Output the [x, y] coordinate of the center of the cell containing the given text.  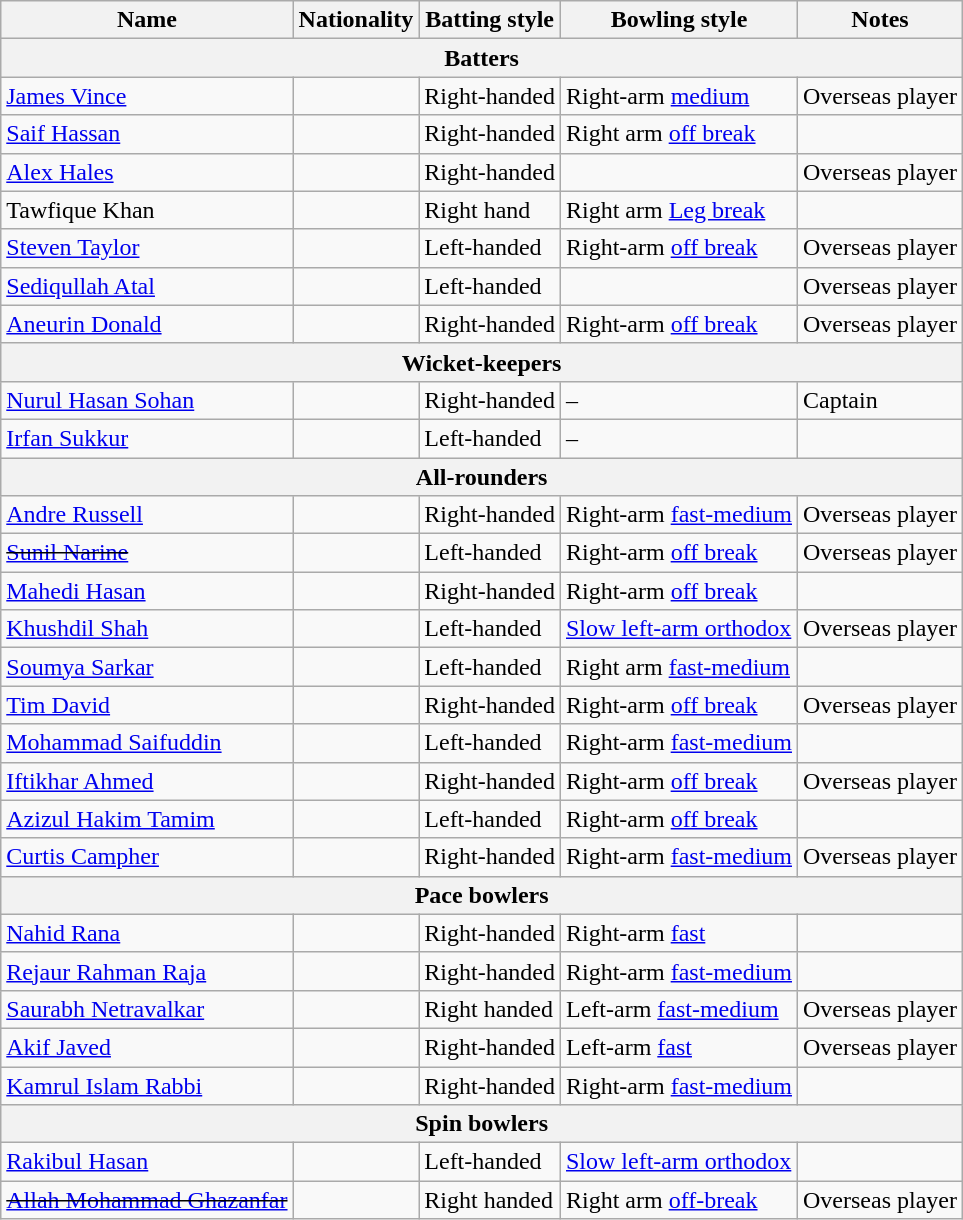
Nationality [356, 20]
Soumya Sarkar [147, 667]
Kamrul Islam Rabbi [147, 1085]
Sediqullah Atal [147, 286]
Tawfique Khan [147, 210]
Steven Taylor [147, 248]
Right-arm fast [678, 933]
Rejaur Rahman Raja [147, 971]
Right hand [490, 210]
Saif Hassan [147, 134]
Spin bowlers [482, 1124]
Left-arm fast-medium [678, 1009]
Sunil Narine [147, 553]
Alex Hales [147, 172]
Mahedi Hasan [147, 591]
Iftikhar Ahmed [147, 781]
Notes [880, 20]
Rakibul Hasan [147, 1162]
Saurabh Netravalkar [147, 1009]
Mohammad Saifuddin [147, 743]
Bowling style [678, 20]
Nurul Hasan Sohan [147, 400]
Wicket-keepers [482, 362]
Right arm off-break [678, 1200]
Khushdil Shah [147, 629]
James Vince [147, 96]
Right arm off break [678, 134]
Right-arm medium [678, 96]
Andre Russell [147, 515]
Azizul Hakim Tamim [147, 819]
Batting style [490, 20]
Tim David [147, 705]
Curtis Campher [147, 857]
Right arm Leg break [678, 210]
Nahid Rana [147, 933]
Name [147, 20]
Batters [482, 58]
Left-arm fast [678, 1047]
Allah Mohammad Ghazanfar [147, 1200]
All-rounders [482, 477]
Captain [880, 400]
Irfan Sukkur [147, 438]
Pace bowlers [482, 895]
Right arm fast-medium [678, 667]
Aneurin Donald [147, 324]
Akif Javed [147, 1047]
